Output the (x, y) coordinate of the center of the cell containing the given text.  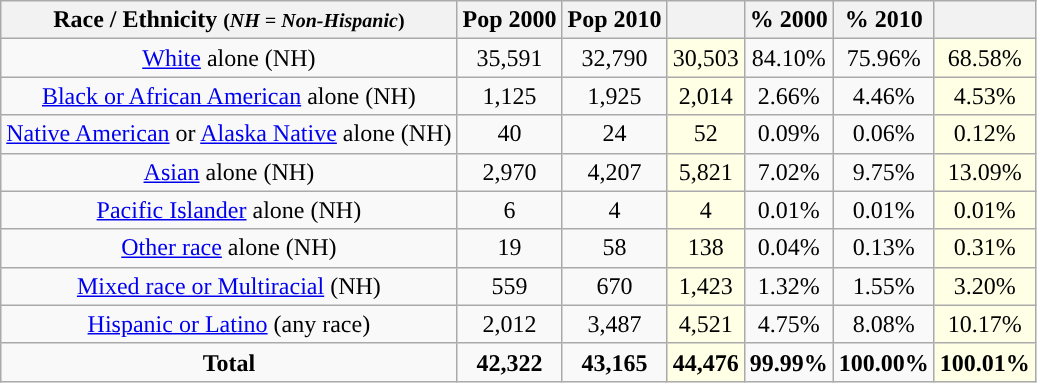
2,014 (706, 96)
1,125 (510, 96)
35,591 (510, 58)
Total (229, 362)
Asian alone (NH) (229, 172)
3,487 (614, 324)
44,476 (706, 362)
559 (510, 286)
Native American or Alaska Native alone (NH) (229, 134)
5,821 (706, 172)
Race / Ethnicity (NH = Non-Hispanic) (229, 20)
1,423 (706, 286)
99.99% (788, 362)
24 (614, 134)
0.04% (788, 248)
Pop 2010 (614, 20)
100.01% (984, 362)
4,521 (706, 324)
2,970 (510, 172)
Black or African American alone (NH) (229, 96)
1.32% (788, 286)
19 (510, 248)
7.02% (788, 172)
4.53% (984, 96)
68.58% (984, 58)
8.08% (884, 324)
0.12% (984, 134)
52 (706, 134)
3.20% (984, 286)
1.55% (884, 286)
43,165 (614, 362)
0.31% (984, 248)
Pop 2000 (510, 20)
0.13% (884, 248)
9.75% (884, 172)
% 2010 (884, 20)
Hispanic or Latino (any race) (229, 324)
10.17% (984, 324)
4,207 (614, 172)
100.00% (884, 362)
% 2000 (788, 20)
13.09% (984, 172)
40 (510, 134)
1,925 (614, 96)
6 (510, 210)
Other race alone (NH) (229, 248)
30,503 (706, 58)
58 (614, 248)
32,790 (614, 58)
138 (706, 248)
75.96% (884, 58)
4.46% (884, 96)
2.66% (788, 96)
Mixed race or Multiracial (NH) (229, 286)
0.09% (788, 134)
84.10% (788, 58)
0.06% (884, 134)
2,012 (510, 324)
42,322 (510, 362)
Pacific Islander alone (NH) (229, 210)
4.75% (788, 324)
670 (614, 286)
White alone (NH) (229, 58)
